For the text-containing cell, return its midpoint in [x, y] coordinate format. 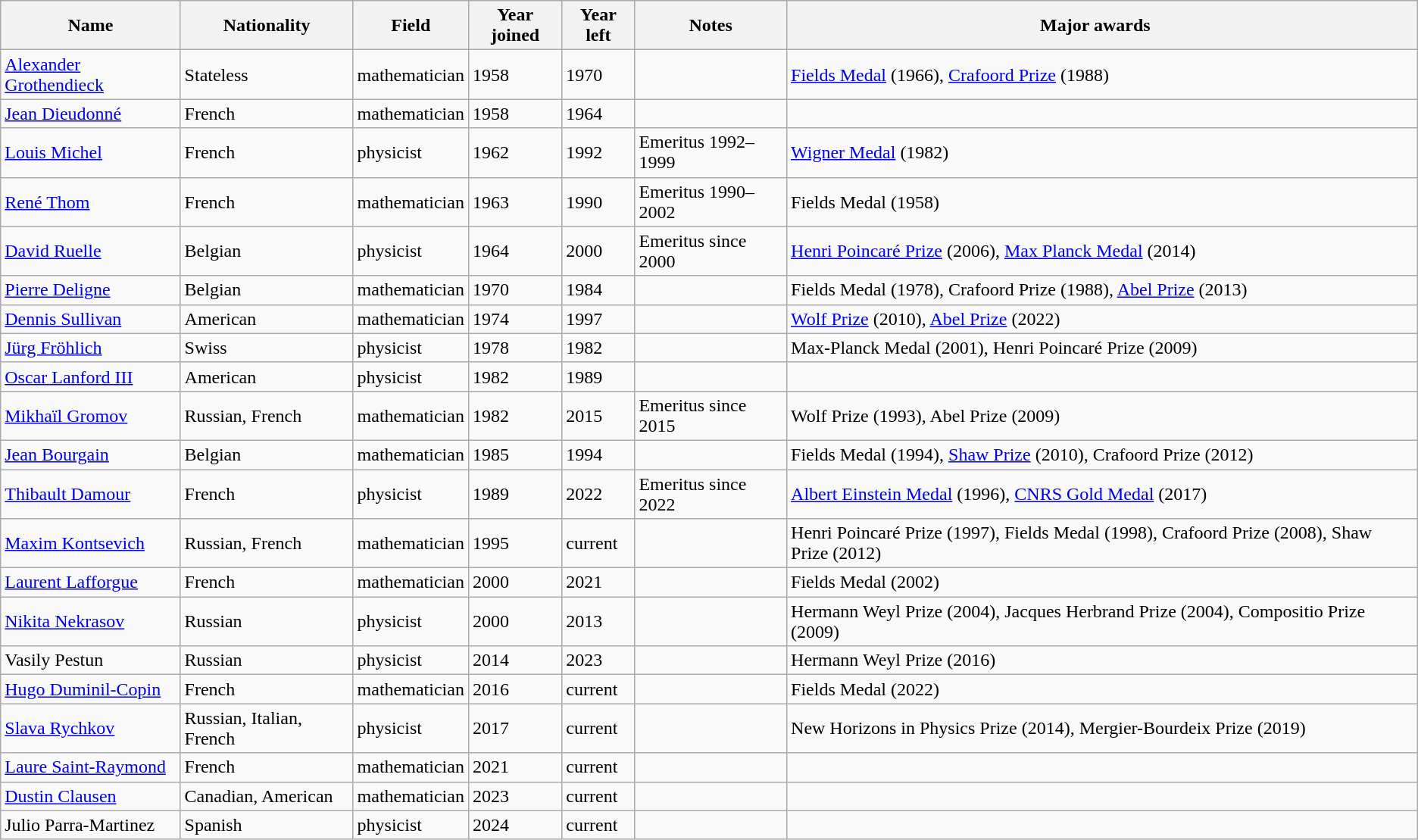
René Thom [91, 201]
1995 [515, 544]
Fields Medal (1994), Shaw Prize (2010), Crafoord Prize (2012) [1103, 454]
Henri Poincaré Prize (1997), Fields Medal (1998), Crafoord Prize (2008), Shaw Prize (2012) [1103, 544]
1994 [598, 454]
Emeritus since 2022 [711, 494]
Pierre Deligne [91, 290]
Emeritus 1992–1999 [711, 153]
Slava Rychkov [91, 729]
Fields Medal (1978), Crafoord Prize (1988), Abel Prize (2013) [1103, 290]
Julio Parra-Martinez [91, 825]
Nikita Nekrasov [91, 621]
1974 [515, 319]
1992 [598, 153]
Mikhaïl Gromov [91, 415]
Jean Bourgain [91, 454]
Laure Saint-Raymond [91, 767]
Major awards [1103, 26]
Emeritus 1990–2002 [711, 201]
Hermann Weyl Prize (2016) [1103, 660]
Field [411, 26]
1978 [515, 348]
Henri Poincaré Prize (2006), Max Planck Medal (2014) [1103, 251]
Fields Medal (1966), Crafoord Prize (1988) [1103, 74]
Alexander Grothendieck [91, 74]
Notes [711, 26]
Maxim Kontsevich [91, 544]
Wigner Medal (1982) [1103, 153]
Year left [598, 26]
1963 [515, 201]
Fields Medal (1958) [1103, 201]
Wolf Prize (1993), Abel Prize (2009) [1103, 415]
Thibault Damour [91, 494]
1990 [598, 201]
Fields Medal (2002) [1103, 582]
Emeritus since 2000 [711, 251]
David Ruelle [91, 251]
Albert Einstein Medal (1996), CNRS Gold Medal (2017) [1103, 494]
Vasily Pestun [91, 660]
Stateless [267, 74]
New Horizons in Physics Prize (2014), Mergier-Bourdeix Prize (2019) [1103, 729]
2013 [598, 621]
Year joined [515, 26]
Nationality [267, 26]
2022 [598, 494]
Hermann Weyl Prize (2004), Jacques Herbrand Prize (2004), Compositio Prize (2009) [1103, 621]
1984 [598, 290]
1962 [515, 153]
Wolf Prize (2010), Abel Prize (2022) [1103, 319]
1985 [515, 454]
Swiss [267, 348]
Dustin Clausen [91, 796]
2024 [515, 825]
Jürg Fröhlich [91, 348]
Russian, Italian, French [267, 729]
Emeritus since 2015 [711, 415]
Louis Michel [91, 153]
2015 [598, 415]
2016 [515, 689]
2017 [515, 729]
Name [91, 26]
Fields Medal (2022) [1103, 689]
2014 [515, 660]
Canadian, American [267, 796]
Hugo Duminil-Copin [91, 689]
Max-Planck Medal (2001), Henri Poincaré Prize (2009) [1103, 348]
Spanish [267, 825]
Oscar Lanford III [91, 376]
Dennis Sullivan [91, 319]
Jean Dieudonné [91, 114]
Laurent Lafforgue [91, 582]
1997 [598, 319]
